Return the (x, y) coordinate for the center point of the cell that contains the specified text.  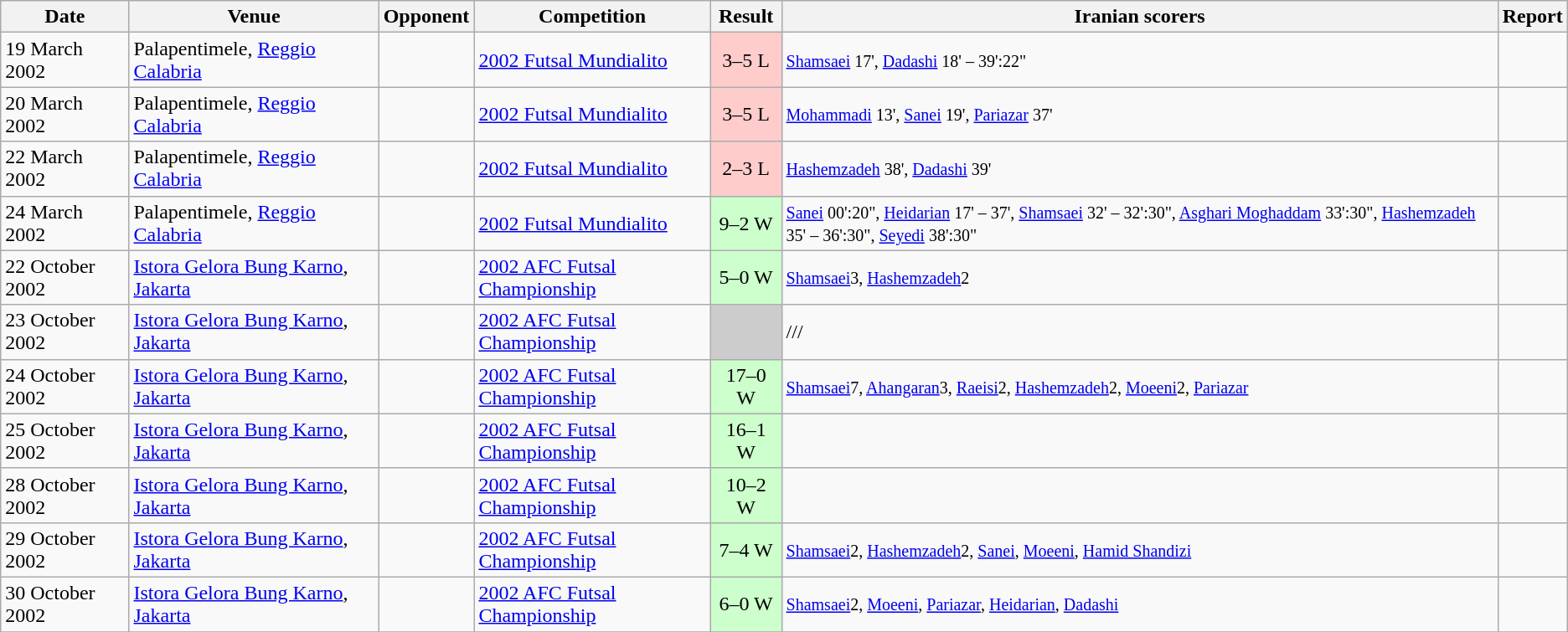
17–0 W (745, 387)
Iranian scorers (1139, 17)
Date (65, 17)
24 March 2002 (65, 223)
23 October 2002 (65, 331)
16–1 W (745, 440)
5–0 W (745, 278)
9–2 W (745, 223)
Shamsaei2, Hashemzadeh2, Sanei, Moeeni, Hamid Shandizi (1139, 549)
22 March 2002 (65, 169)
Competition (592, 17)
10–2 W (745, 496)
Report (1533, 17)
20 March 2002 (65, 114)
25 October 2002 (65, 440)
24 October 2002 (65, 387)
22 October 2002 (65, 278)
Sanei 00':20", Heidarian 17' – 37', Shamsaei 32' – 32':30", Asghari Moghaddam 33':30", Hashemzadeh 35' – 36':30", Seyedi 38':30" (1139, 223)
Shamsaei3, Hashemzadeh2 (1139, 278)
/// (1139, 331)
Shamsaei7, Ahangaran3, Raeisi2, Hashemzadeh2, Moeeni2, Pariazar (1139, 387)
Opponent (426, 17)
Shamsaei 17', Dadashi 18' – 39':22" (1139, 60)
Venue (254, 17)
Hashemzadeh 38', Dadashi 39' (1139, 169)
Result (745, 17)
Mohammadi 13', Sanei 19', Pariazar 37' (1139, 114)
2–3 L (745, 169)
6–0 W (745, 604)
7–4 W (745, 549)
28 October 2002 (65, 496)
29 October 2002 (65, 549)
30 October 2002 (65, 604)
Shamsaei2, Moeeni, Pariazar, Heidarian, Dadashi (1139, 604)
19 March 2002 (65, 60)
